Locate the cell with the specified text and output its (x, y) center coordinate. 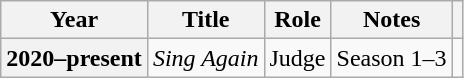
2020–present (74, 58)
Sing Again (206, 58)
Year (74, 20)
Role (298, 20)
Judge (298, 58)
Title (206, 20)
Season 1–3 (392, 58)
Notes (392, 20)
